Extract the (x, y) coordinate from the center of the cell holding the provided text.  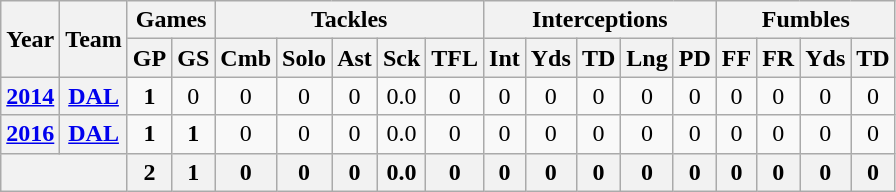
Interceptions (600, 20)
FR (778, 58)
Solo (304, 58)
Lng (647, 58)
Cmb (246, 58)
Ast (355, 58)
FF (736, 58)
Sck (401, 58)
Team (94, 39)
TFL (455, 58)
2014 (30, 96)
Int (505, 58)
GP (149, 58)
GS (194, 58)
Year (30, 39)
PD (694, 58)
2 (149, 172)
Fumbles (806, 20)
Tackles (350, 20)
2016 (30, 134)
Games (170, 20)
